For the text-containing cell, return its midpoint in (x, y) coordinate format. 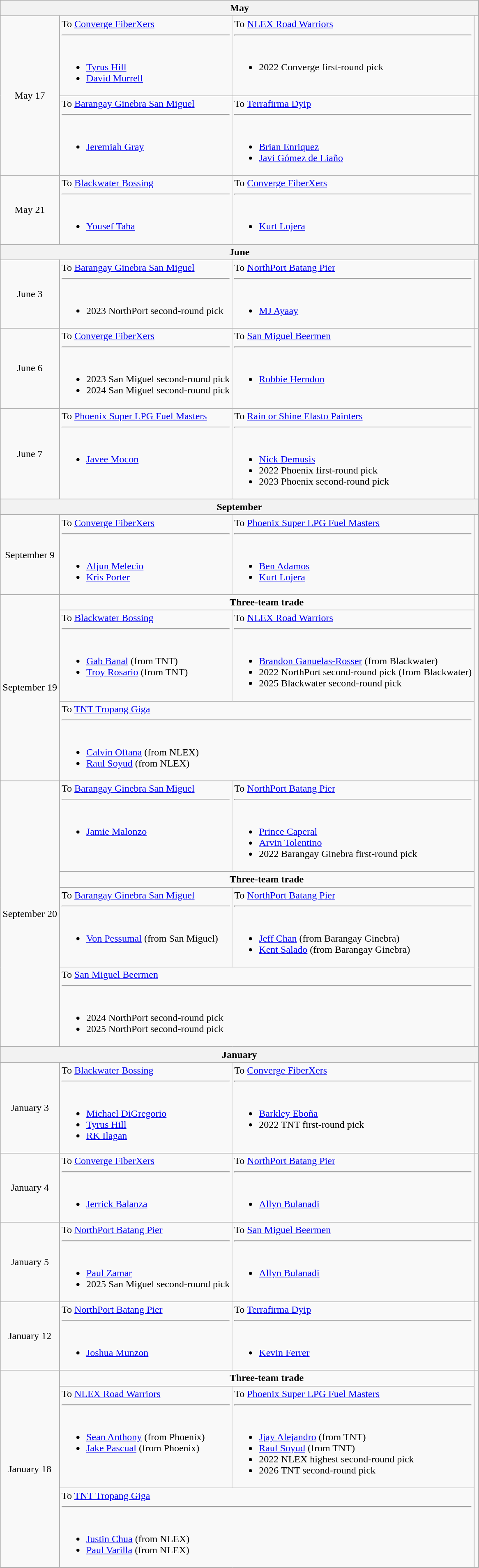
To San Miguel BeermenRobbie Herndon (353, 368)
To TNT Tropang GigaCalvin Oftana (from NLEX)Raul Soyud (from NLEX) (266, 741)
To Converge FiberXersBarkley Eboña2022 TNT first-round pick (353, 1108)
January 5 (30, 1262)
May (239, 8)
To NLEX Road WarriorsSean Anthony (from Phoenix)Jake Pascual (from Phoenix) (145, 1437)
To NLEX Road Warriors2022 Converge first-round pick (353, 56)
September 19 (30, 687)
January 3 (30, 1108)
To Barangay Ginebra San Miguel2023 NorthPort second-round pick (145, 294)
To NorthPort Batang PierPrince CaperalArvin Tolentino2022 Barangay Ginebra first-round pick (353, 826)
September 9 (30, 554)
To Barangay Ginebra San MiguelVon Pessumal (from San Miguel) (145, 927)
To NorthPort Batang PierPaul Zamar2025 San Miguel second-round pick (145, 1262)
To Phoenix Super LPG Fuel MastersJavee Mocon (145, 454)
To Rain or Shine Elasto PaintersNick Demusis2022 Phoenix first-round pick2023 Phoenix second-round pick (353, 454)
January 12 (30, 1336)
To NorthPort Batang PierJoshua Munzon (145, 1336)
To Terrafirma DyipBrian EnriquezJavi Gómez de Liaño (353, 136)
To Barangay Ginebra San MiguelJeremiah Gray (145, 136)
To Converge FiberXersTyrus HillDavid Murrell (145, 56)
To San Miguel Beermen2024 NorthPort second-round pick2025 NorthPort second-round pick (266, 1007)
To Phoenix Super LPG Fuel MastersJjay Alejandro (from TNT)Raul Soyud (from TNT)2022 NLEX highest second-round pick2026 TNT second-round pick (353, 1437)
June 3 (30, 294)
September 20 (30, 914)
January 18 (30, 1469)
To NorthPort Batang PierJeff Chan (from Barangay Ginebra)Kent Salado (from Barangay Ginebra) (353, 927)
To Terrafirma DyipKevin Ferrer (353, 1336)
June 6 (30, 368)
September (239, 507)
To Phoenix Super LPG Fuel MastersBen AdamosKurt Lojera (353, 554)
To Converge FiberXersAljun MelecioKris Porter (145, 554)
To TNT Tropang GigaJustin Chua (from NLEX)Paul Varilla (from NLEX) (266, 1528)
June (239, 252)
January (239, 1055)
To Blackwater BossingMichael DiGregorioTyrus HillRK Ilagan (145, 1108)
May 17 (30, 96)
To NorthPort Batang PierAllyn Bulanadi (353, 1188)
To Barangay Ginebra San MiguelJamie Malonzo (145, 826)
January 4 (30, 1188)
May 21 (30, 210)
To NLEX Road WarriorsBrandon Ganuelas-Rosser (from Blackwater)2022 NorthPort second-round pick (from Blackwater)2025 Blackwater second-round pick (353, 655)
To Blackwater BossingYousef Taha (145, 210)
To Blackwater BossingGab Banal (from TNT)Troy Rosario (from TNT) (145, 655)
To NorthPort Batang PierMJ Ayaay (353, 294)
June 7 (30, 454)
To Converge FiberXersKurt Lojera (353, 210)
To Converge FiberXersJerrick Balanza (145, 1188)
To San Miguel BeermenAllyn Bulanadi (353, 1262)
To Converge FiberXers2023 San Miguel second-round pick2024 San Miguel second-round pick (145, 368)
